Detect which cell encompasses the target text, then output its [X, Y] center coordinate. 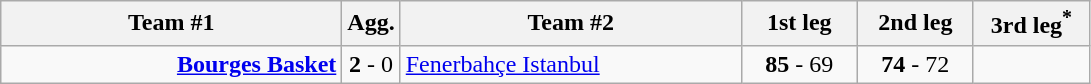
85 - 69 [799, 64]
2nd leg [915, 24]
2 - 0 [371, 64]
3rd leg* [1031, 24]
74 - 72 [915, 64]
1st leg [799, 24]
Fenerbahçe Istanbul [570, 64]
Team #2 [570, 24]
Agg. [371, 24]
Team #1 [172, 24]
Bourges Basket [172, 64]
